Pinpoint the cell where the given text exists, returning its [X, Y] midpoint coordinate. 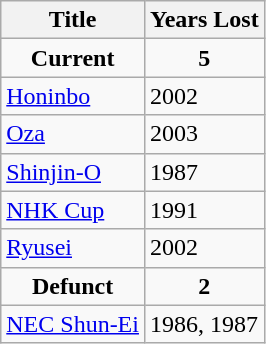
5 [204, 58]
Title [73, 20]
Defunct [73, 286]
Honinbo [73, 96]
NHK Cup [73, 210]
2 [204, 286]
Years Lost [204, 20]
Oza [73, 134]
Shinjin-O [73, 172]
Ryusei [73, 248]
1991 [204, 210]
2003 [204, 134]
1986, 1987 [204, 324]
1987 [204, 172]
Current [73, 58]
NEC Shun-Ei [73, 324]
